Scan for the cell matching the given text and deliver its (x, y) coordinate at center. 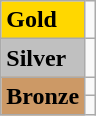
Bronze (43, 96)
Gold (43, 20)
Silver (43, 58)
